Scan for the cell matching the given text and deliver its [X, Y] coordinate at center. 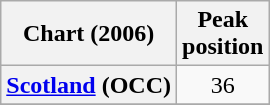
36 [223, 85]
Peakposition [223, 34]
Scotland (OCC) [89, 85]
Chart (2006) [89, 34]
